Capture the cell that displays the provided text and extract its [X, Y] central coordinate. 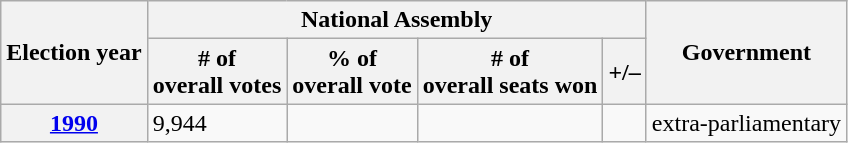
1990 [74, 123]
9,944 [217, 123]
+/– [624, 72]
Government [746, 52]
% ofoverall vote [352, 72]
extra-parliamentary [746, 123]
Election year [74, 52]
# ofoverall seats won [510, 72]
National Assembly [396, 20]
# ofoverall votes [217, 72]
